Identify which cell holds the provided text, then report its (x, y) central coordinate. 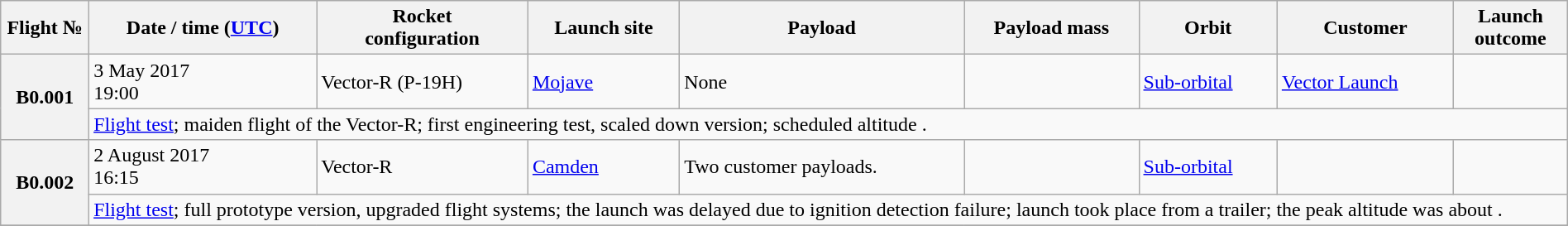
Launch outcome (1511, 28)
B0.001 (45, 98)
Orbit (1207, 28)
Camden (604, 167)
Mojave (604, 81)
Flight test; maiden flight of the Vector-R; first engineering test, scaled down version; scheduled altitude . (829, 124)
2 August 201716:15 (203, 167)
Payload (822, 28)
Vector-R (P-19H) (423, 81)
Vector-R (423, 167)
B0.002 (45, 182)
Date / time (UTC) (203, 28)
Rocket configuration (423, 28)
Launch site (604, 28)
Payload mass (1052, 28)
Vector Launch (1365, 81)
Customer (1365, 28)
3 May 201719:00 (203, 81)
None (822, 81)
Two customer payloads. (822, 167)
Flight № (45, 28)
